From the cell containing the given text, extract its center point as (X, Y) coordinate. 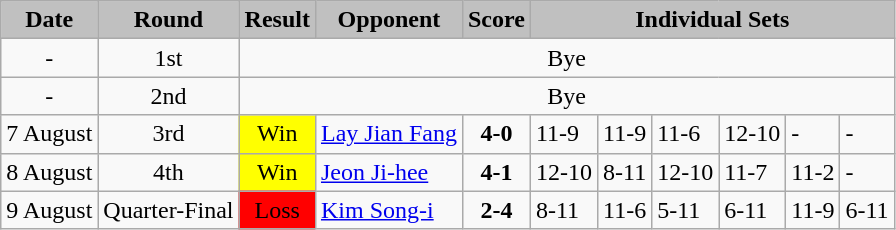
2-4 (496, 210)
Date (50, 20)
Score (496, 20)
2nd (168, 96)
4th (168, 172)
4-1 (496, 172)
Opponent (388, 20)
Lay Jian Fang (388, 134)
Individual Sets (712, 20)
5-11 (686, 210)
Quarter-Final (168, 210)
1st (168, 58)
7 August (50, 134)
4-0 (496, 134)
Result (277, 20)
Round (168, 20)
11-7 (752, 172)
Loss (277, 210)
Kim Song-i (388, 210)
9 August (50, 210)
11-2 (813, 172)
8 August (50, 172)
Jeon Ji-hee (388, 172)
3rd (168, 134)
